Capture the cell that displays the provided text and extract its (x, y) central coordinate. 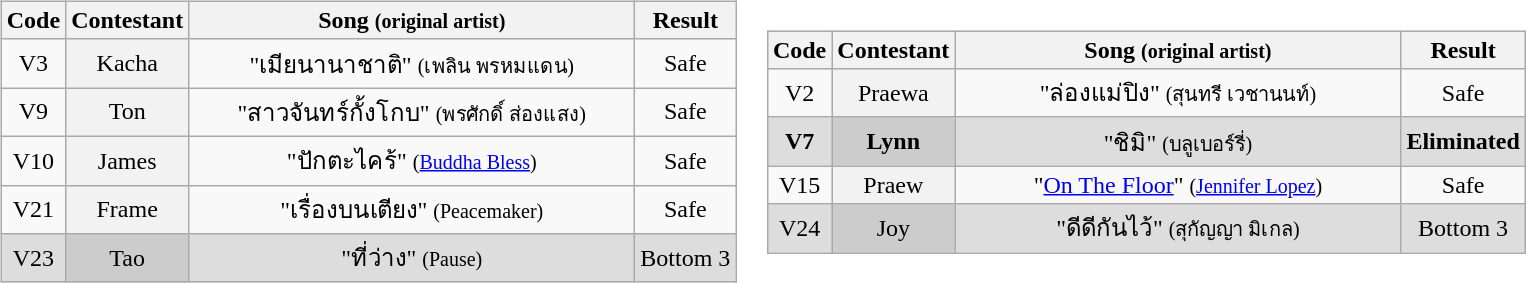
Kacha (128, 64)
"สาวจันทร์กั้งโกบ" (พรศักดิ์ ส่องแสง) (412, 112)
Joy (894, 228)
"ล่องแม่ปิง" (สุนทรี เวชานนท์) (1178, 94)
Praewa (894, 94)
Ton (128, 112)
V7 (799, 142)
V23 (33, 258)
"On The Floor" (Jennifer Lopez) (1178, 185)
V24 (799, 228)
"เรื่องบนเตียง" (Peacemaker) (412, 210)
James (128, 160)
Eliminated (1463, 142)
"ปักตะไคร้" (Buddha Bless) (412, 160)
V21 (33, 210)
V9 (33, 112)
"ที่ว่าง" (Pause) (412, 258)
"เมียนานาชาติ" (เพลิน พรหมแดน) (412, 64)
Frame (128, 210)
V3 (33, 64)
V15 (799, 185)
Lynn (894, 142)
V10 (33, 160)
"ชิมิ" (บลูเบอร์รี่) (1178, 142)
Praew (894, 185)
"ดีดีกันไว้" (สุกัญญา มิเกล) (1178, 228)
V2 (799, 94)
Tao (128, 258)
